Pinpoint the cell where the given text exists, returning its (x, y) midpoint coordinate. 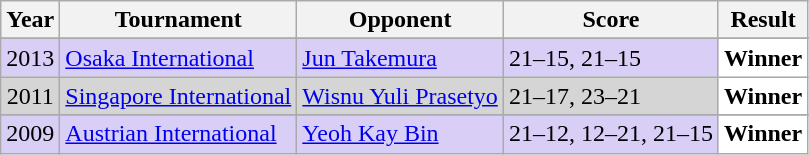
Result (762, 20)
21–17, 23–21 (610, 96)
Tournament (178, 20)
Yeoh Kay Bin (400, 134)
21–15, 21–15 (610, 58)
Score (610, 20)
Jun Takemura (400, 58)
Singapore International (178, 96)
2009 (30, 134)
Opponent (400, 20)
21–12, 12–21, 21–15 (610, 134)
Austrian International (178, 134)
2013 (30, 58)
2011 (30, 96)
Year (30, 20)
Wisnu Yuli Prasetyo (400, 96)
Osaka International (178, 58)
